Extract the [X, Y] coordinate from the center of the cell holding the provided text.  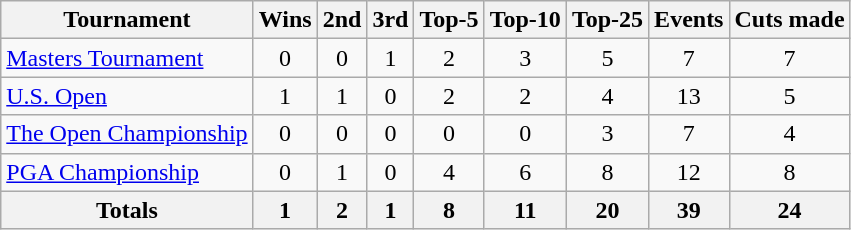
Top-5 [449, 20]
2nd [342, 20]
Wins [285, 20]
24 [790, 210]
12 [689, 172]
13 [689, 96]
Events [689, 20]
PGA Championship [127, 172]
Totals [127, 210]
6 [525, 172]
The Open Championship [127, 134]
U.S. Open [127, 96]
3rd [390, 20]
Top-25 [607, 20]
Tournament [127, 20]
Masters Tournament [127, 58]
Cuts made [790, 20]
Top-10 [525, 20]
39 [689, 210]
20 [607, 210]
11 [525, 210]
